Output the (X, Y) coordinate of the center of the cell containing the given text.  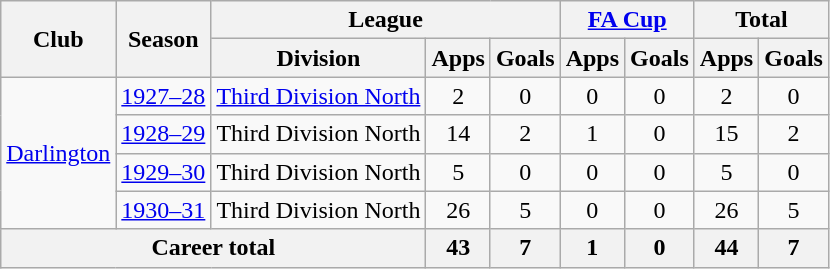
Club (58, 39)
44 (726, 248)
1928–29 (164, 134)
FA Cup (627, 20)
League (386, 20)
Career total (214, 248)
1927–28 (164, 96)
1930–31 (164, 210)
43 (458, 248)
14 (458, 134)
1929–30 (164, 172)
15 (726, 134)
Division (318, 58)
Total (761, 20)
Season (164, 39)
Darlington (58, 153)
